Determine the (X, Y) coordinate at the center of the cell enclosing the given text.  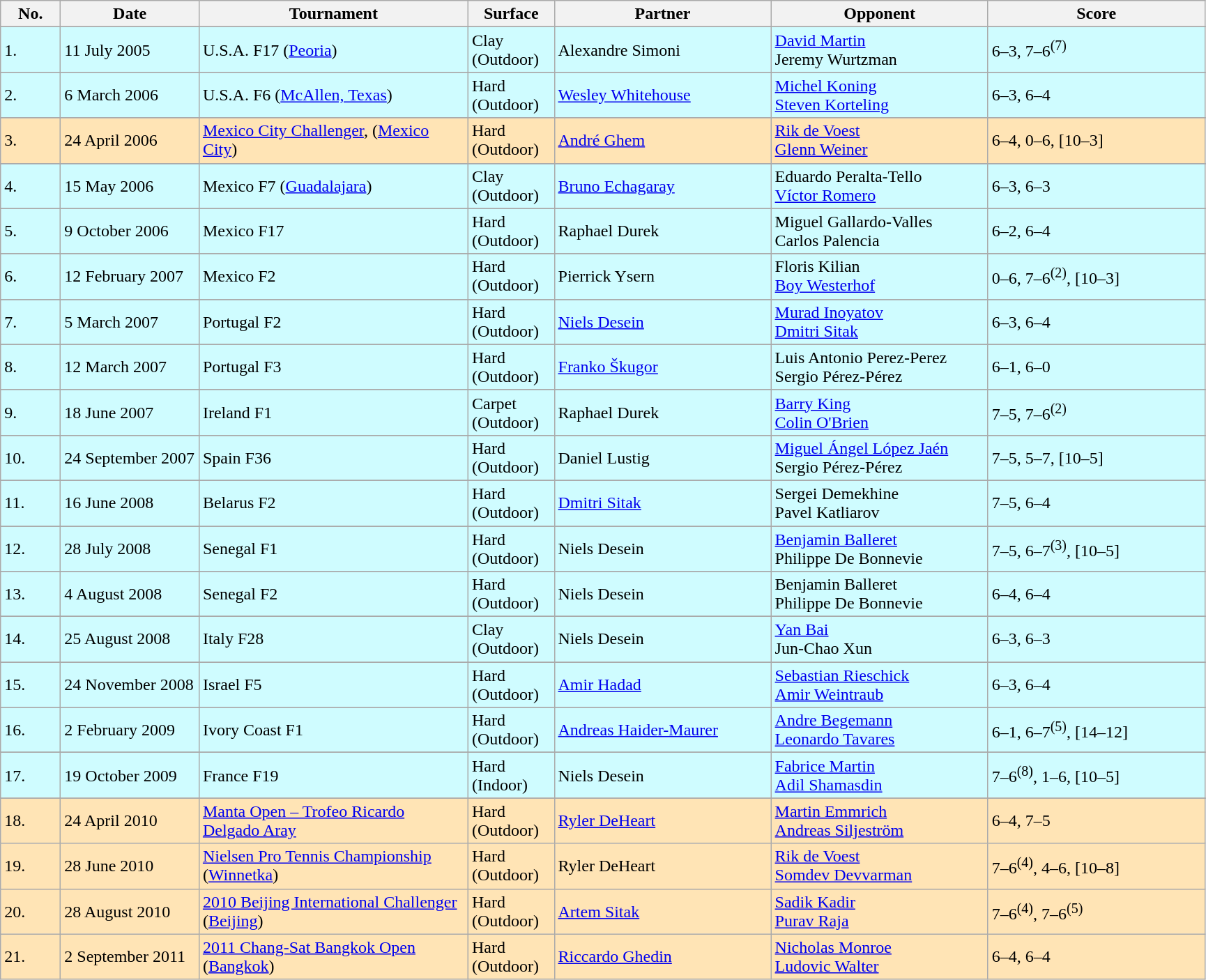
Dmitri Sitak (662, 503)
6–3, 7–6(7) (1096, 50)
9 October 2006 (130, 231)
1. (31, 50)
28 June 2010 (130, 866)
Andreas Haider-Maurer (662, 730)
3. (31, 141)
Andre Begemann Leonardo Tavares (880, 730)
Floris Kilian Boy Westerhof (880, 276)
David Martin Jeremy Wurtzman (880, 50)
Yan Bai Jun-Chao Xun (880, 640)
2011 Chang-Sat Bangkok Open (Bangkok) (333, 956)
Sadik Kadir Purav Raja (880, 912)
Eduardo Peralta-Tello Víctor Romero (880, 185)
Pierrick Ysern (662, 276)
28 July 2008 (130, 548)
Date (130, 14)
Michel Koning Steven Korteling (880, 95)
18 June 2007 (130, 413)
10. (31, 457)
Martin Emmrich Andreas Siljeström (880, 821)
Wesley Whitehouse (662, 95)
7–5, 5–7, [10–5] (1096, 457)
7–6(4), 7–6(5) (1096, 912)
No. (31, 14)
19. (31, 866)
Nielsen Pro Tennis Championship (Winnetka) (333, 866)
Luis Antonio Perez-Perez Sergio Pérez-Pérez (880, 367)
15. (31, 684)
Belarus F2 (333, 503)
Rik de Voest Somdev Devvarman (880, 866)
6–4, 0–6, [10–3] (1096, 141)
8. (31, 367)
15 May 2006 (130, 185)
12 March 2007 (130, 367)
21. (31, 956)
2 February 2009 (130, 730)
Manta Open – Trofeo Ricardo Delgado Aray (333, 821)
Bruno Echagaray (662, 185)
19 October 2009 (130, 775)
7–5, 7–6(2) (1096, 413)
Score (1096, 14)
Partner (662, 14)
Rik de Voest Glenn Weiner (880, 141)
Ivory Coast F1 (333, 730)
6–1, 6–0 (1096, 367)
Mexico F17 (333, 231)
18. (31, 821)
Carpet (Outdoor) (511, 413)
6–4, 7–5 (1096, 821)
24 April 2006 (130, 141)
Fabrice Martin Adil Shamasdin (880, 775)
0–6, 7–6(2), [10–3] (1096, 276)
Sebastian Rieschick Amir Weintraub (880, 684)
Spain F36 (333, 457)
5. (31, 231)
9. (31, 413)
6–1, 6–7(5), [14–12] (1096, 730)
U.S.A. F6 (McAllen, Texas) (333, 95)
Riccardo Ghedin (662, 956)
2 September 2011 (130, 956)
Senegal F1 (333, 548)
13. (31, 594)
4. (31, 185)
7–5, 6–7(3), [10–5] (1096, 548)
Surface (511, 14)
Daniel Lustig (662, 457)
Portugal F2 (333, 322)
14. (31, 640)
16 June 2008 (130, 503)
24 November 2008 (130, 684)
Mexico F7 (Guadalajara) (333, 185)
7. (31, 322)
11. (31, 503)
20. (31, 912)
Senegal F2 (333, 594)
Portugal F3 (333, 367)
6–2, 6–4 (1096, 231)
6 March 2006 (130, 95)
12. (31, 548)
7–6(4), 4–6, [10–8] (1096, 866)
6. (31, 276)
Alexandre Simoni (662, 50)
Italy F28 (333, 640)
Miguel Ángel López Jaén Sergio Pérez-Pérez (880, 457)
7–5, 6–4 (1096, 503)
Artem Sitak (662, 912)
Barry King Colin O'Brien (880, 413)
28 August 2010 (130, 912)
Opponent (880, 14)
17. (31, 775)
12 February 2007 (130, 276)
24 April 2010 (130, 821)
Ireland F1 (333, 413)
Murad Inoyatov Dmitri Sitak (880, 322)
Sergei Demekhine Pavel Katliarov (880, 503)
Amir Hadad (662, 684)
Franko Škugor (662, 367)
2010 Beijing International Challenger (Beijing) (333, 912)
25 August 2008 (130, 640)
5 March 2007 (130, 322)
Israel F5 (333, 684)
24 September 2007 (130, 457)
Mexico F2 (333, 276)
Mexico City Challenger, (Mexico City) (333, 141)
11 July 2005 (130, 50)
2. (31, 95)
Hard (Indoor) (511, 775)
André Ghem (662, 141)
Nicholas Monroe Ludovic Walter (880, 956)
16. (31, 730)
7–6(8), 1–6, [10–5] (1096, 775)
U.S.A. F17 (Peoria) (333, 50)
Tournament (333, 14)
Miguel Gallardo-Valles Carlos Palencia (880, 231)
France F19 (333, 775)
4 August 2008 (130, 594)
